Provide the [x, y] coordinate of the cell's center where the given text is located.  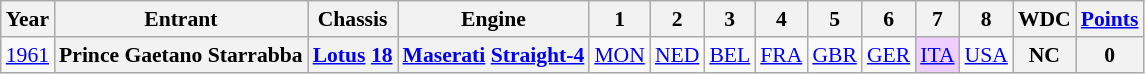
NED [677, 55]
Prince Gaetano Starrabba [181, 55]
5 [834, 19]
2 [677, 19]
GBR [834, 55]
Year [28, 19]
4 [781, 19]
USA [986, 55]
6 [888, 19]
Chassis [353, 19]
1 [620, 19]
8 [986, 19]
Points [1110, 19]
ITA [937, 55]
WDC [1044, 19]
Maserati Straight-4 [494, 55]
MON [620, 55]
3 [730, 19]
Entrant [181, 19]
BEL [730, 55]
Engine [494, 19]
1961 [28, 55]
0 [1110, 55]
Lotus 18 [353, 55]
7 [937, 19]
NC [1044, 55]
GER [888, 55]
FRA [781, 55]
